Capture the cell that displays the provided text and extract its (X, Y) central coordinate. 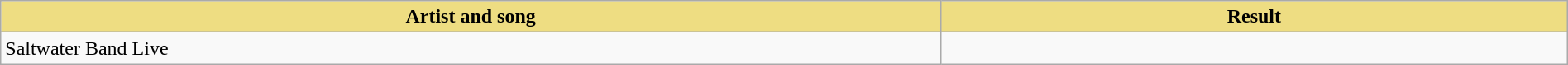
Saltwater Band Live (471, 48)
Result (1254, 17)
Artist and song (471, 17)
